Detect which cell encompasses the target text, then output its [X, Y] center coordinate. 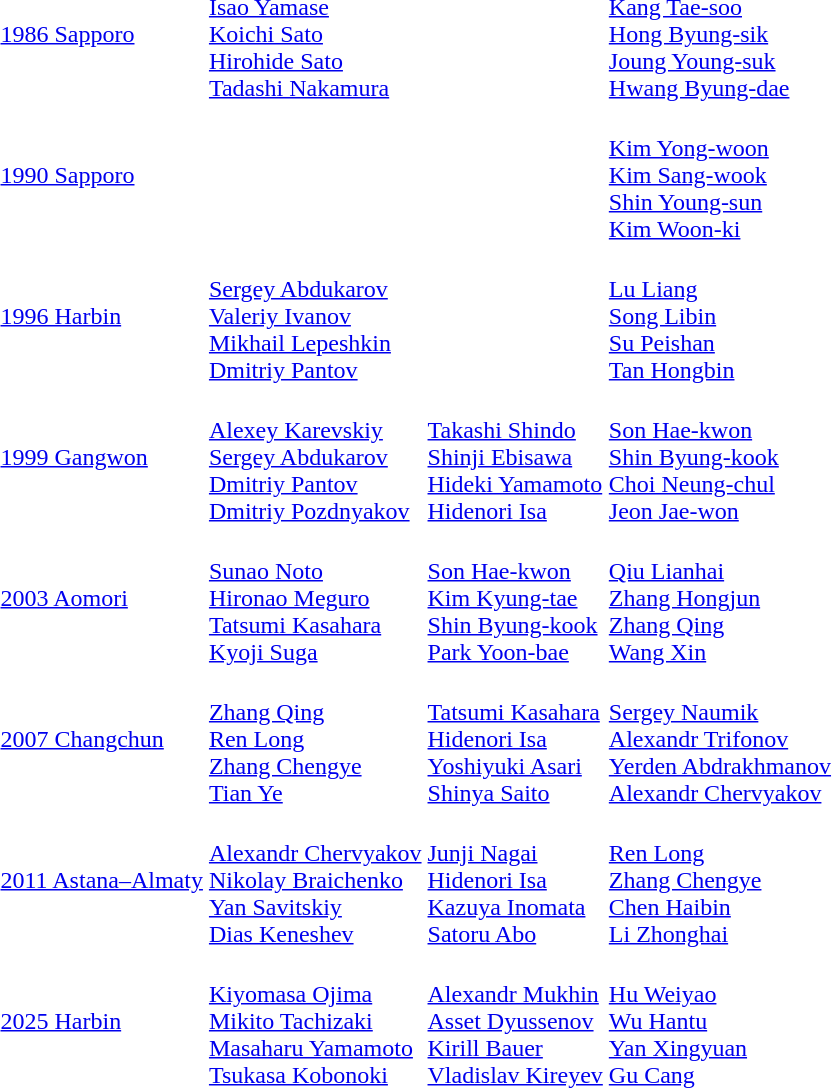
Alexey KarevskiySergey AbdukarovDmitriy PantovDmitriy Pozdnyakov [315, 457]
Kim Yong-woonKim Sang-wookShin Young-sunKim Woon-ki [720, 175]
Ren LongZhang ChengyeChen HaibinLi Zhonghai [720, 880]
Tatsumi KasaharaHidenori IsaYoshiyuki AsariShinya Saito [515, 739]
Sergey AbdukarovValeriy IvanovMikhail LepeshkinDmitriy Pantov [315, 316]
Zhang QingRen LongZhang ChengyeTian Ye [315, 739]
Takashi ShindoShinji EbisawaHideki YamamotoHidenori Isa [515, 457]
Qiu LianhaiZhang HongjunZhang QingWang Xin [720, 598]
Sergey NaumikAlexandr TrifonovYerden AbdrakhmanovAlexandr Chervyakov [720, 739]
Son Hae-kwonKim Kyung-taeShin Byung-kookPark Yoon-bae [515, 598]
Sunao NotoHironao MeguroTatsumi KasaharaKyoji Suga [315, 598]
Son Hae-kwonShin Byung-kookChoi Neung-chulJeon Jae-won [720, 457]
Lu LiangSong LibinSu PeishanTan Hongbin [720, 316]
Alexandr ChervyakovNikolay BraichenkoYan SavitskiyDias Keneshev [315, 880]
Junji NagaiHidenori IsaKazuya InomataSatoru Abo [515, 880]
